Determine the [x, y] coordinate at the center of the cell enclosing the given text.  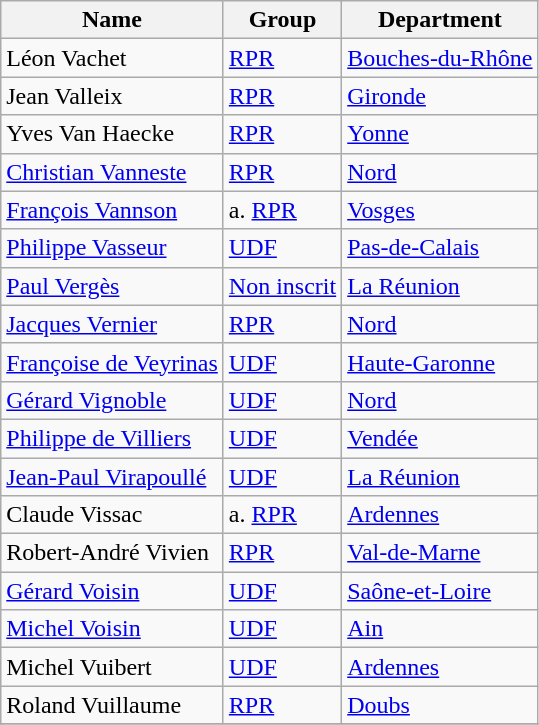
Jacques Vernier [112, 324]
Vosges [440, 210]
Léon Vachet [112, 58]
Jean Valleix [112, 96]
Philippe de Villiers [112, 438]
Non inscrit [282, 286]
Roland Vuillaume [112, 705]
Yonne [440, 134]
Françoise de Veyrinas [112, 362]
Gérard Vignoble [112, 400]
Doubs [440, 705]
Haute-Garonne [440, 362]
Gérard Voisin [112, 591]
Yves Van Haecke [112, 134]
Pas-de-Calais [440, 248]
Jean-Paul Virapoullé [112, 477]
Paul Vergès [112, 286]
Department [440, 20]
Bouches-du-Rhône [440, 58]
Val-de-Marne [440, 553]
Group [282, 20]
Gironde [440, 96]
Michel Voisin [112, 629]
Claude Vissac [112, 515]
Vendée [440, 438]
Ain [440, 629]
Robert-André Vivien [112, 553]
Michel Vuibert [112, 667]
Christian Vanneste [112, 172]
François Vannson [112, 210]
Philippe Vasseur [112, 248]
Saône-et-Loire [440, 591]
Name [112, 20]
